Determine the [x, y] coordinate at the center of the cell enclosing the given text.  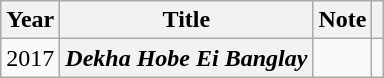
Note [342, 20]
Title [186, 20]
Year [30, 20]
2017 [30, 58]
Dekha Hobe Ei Banglay [186, 58]
